Return the (X, Y) coordinate for the center point of the cell that contains the specified text.  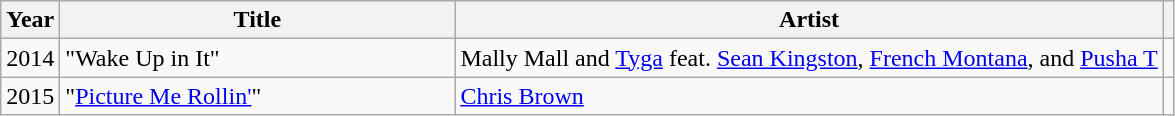
Chris Brown (809, 96)
"Picture Me Rollin'" (258, 96)
2015 (30, 96)
Mally Mall and Tyga feat. Sean Kingston, French Montana, and Pusha T (809, 58)
Artist (809, 20)
"Wake Up in It" (258, 58)
Title (258, 20)
2014 (30, 58)
Year (30, 20)
